Detect which cell encompasses the target text, then output its [X, Y] center coordinate. 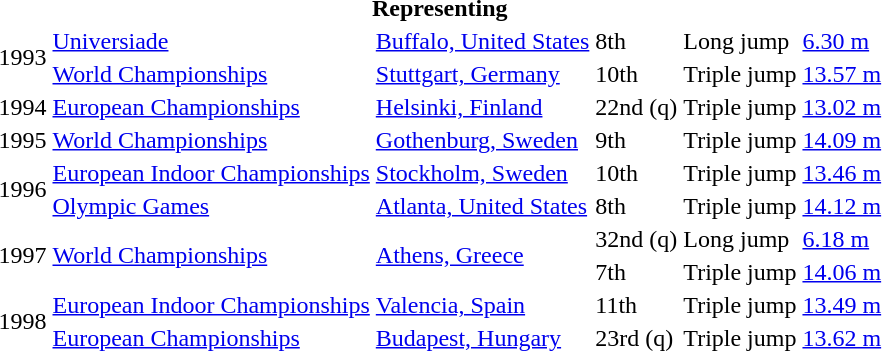
Athens, Greece [482, 256]
Helsinki, Finland [482, 107]
Buffalo, United States [482, 41]
European Championships [211, 107]
Atlanta, United States [482, 206]
Gothenburg, Sweden [482, 140]
Stuttgart, Germany [482, 74]
Stockholm, Sweden [482, 173]
Olympic Games [211, 206]
11th [636, 305]
Valencia, Spain [482, 305]
7th [636, 272]
9th [636, 140]
Universiade [211, 41]
32nd (q) [636, 239]
22nd (q) [636, 107]
